Capture the cell that displays the provided text and extract its (x, y) central coordinate. 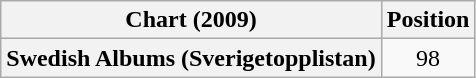
Swedish Albums (Sverigetopplistan) (191, 58)
Position (428, 20)
Chart (2009) (191, 20)
98 (428, 58)
